Find where the given text appears and provide that cell's center as [X, Y] coordinate. 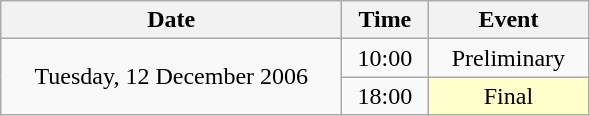
Event [508, 20]
10:00 [385, 58]
18:00 [385, 96]
Time [385, 20]
Final [508, 96]
Preliminary [508, 58]
Tuesday, 12 December 2006 [172, 77]
Date [172, 20]
